Return the [x, y] coordinate for the center point of the cell that contains the specified text.  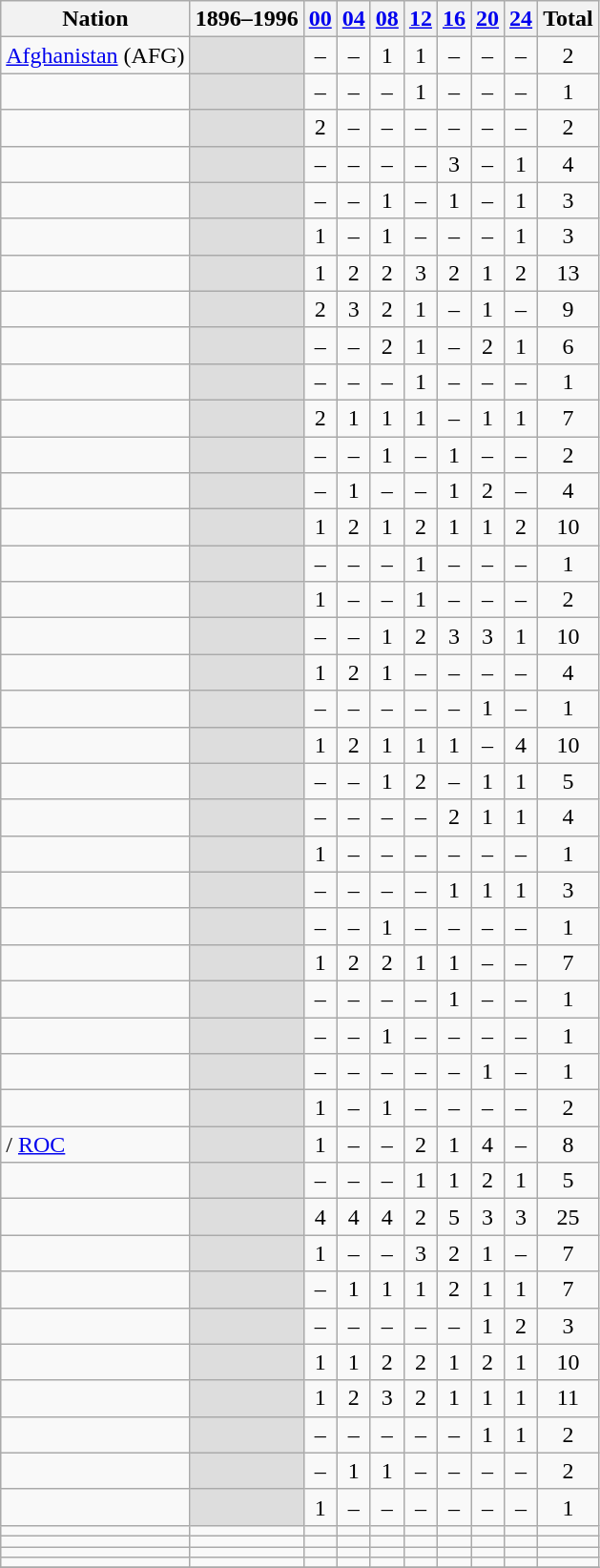
6 [569, 345]
Nation [95, 19]
20 [488, 19]
08 [387, 19]
11 [569, 1398]
9 [569, 309]
Total [569, 19]
25 [569, 1217]
13 [569, 273]
16 [454, 19]
Afghanistan (AFG) [95, 55]
1896–1996 [246, 19]
/ ROC [95, 1145]
12 [420, 19]
8 [569, 1145]
24 [521, 19]
00 [321, 19]
04 [353, 19]
